Locate the cell with the specified text and output its [X, Y] center coordinate. 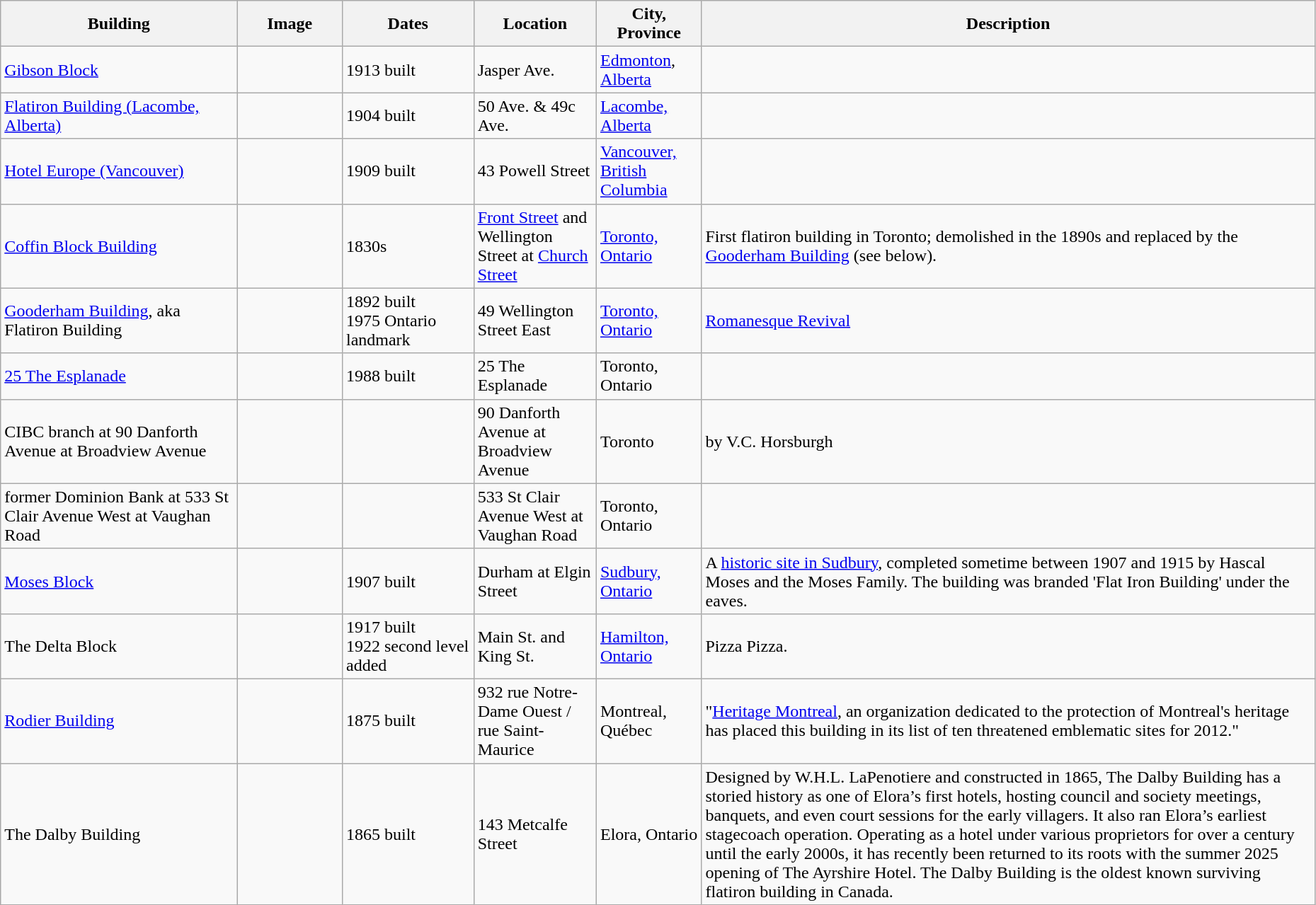
50 Ave. & 49c Ave. [535, 116]
Location [535, 24]
1917 built1922 second level added [408, 646]
Jasper Ave. [535, 69]
Sudbury, Ontario [648, 581]
1913 built [408, 69]
former Dominion Bank at 533 St Clair Avenue West at Vaughan Road [119, 516]
1830s [408, 246]
Gibson Block [119, 69]
Gooderham Building, aka Flatiron Building [119, 321]
Toronto [648, 442]
1875 built [408, 720]
Dates [408, 24]
Edmonton, Alberta [648, 69]
The Dalby Building [119, 834]
533 St Clair Avenue West at Vaughan Road [535, 516]
49 Wellington Street East [535, 321]
by V.C. Horsburgh [1008, 442]
Description [1008, 24]
Pizza Pizza. [1008, 646]
1865 built [408, 834]
Elora, Ontario [648, 834]
The Delta Block [119, 646]
Moses Block [119, 581]
143 Metcalfe Street [535, 834]
1904 built [408, 116]
Hotel Europe (Vancouver) [119, 171]
Flatiron Building (Lacombe, Alberta) [119, 116]
1892 built1975 Ontario landmark [408, 321]
Hamilton, Ontario [648, 646]
Image [290, 24]
CIBC branch at 90 Danforth Avenue at Broadview Avenue [119, 442]
Durham at Elgin Street [535, 581]
90 Danforth Avenue at Broadview Avenue [535, 442]
First flatiron building in Toronto; demolished in the 1890s and replaced by the Gooderham Building (see below). [1008, 246]
Lacombe, Alberta [648, 116]
Rodier Building [119, 720]
43 Powell Street [535, 171]
Building [119, 24]
Montreal, Québec [648, 720]
932 rue Notre-Dame Ouest / rue Saint-Maurice [535, 720]
Front Street and Wellington Street at Church Street [535, 246]
City, Province [648, 24]
1988 built [408, 376]
Romanesque Revival [1008, 321]
Main St. and King St. [535, 646]
1909 built [408, 171]
Coffin Block Building [119, 246]
1907 built [408, 581]
Vancouver, British Columbia [648, 171]
